Output the (x, y) coordinate of the center of the cell containing the given text.  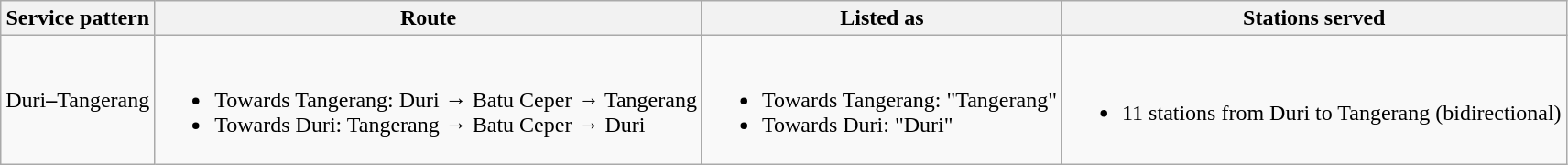
Towards Tangerang: "Tangerang"Towards Duri: "Duri" (881, 100)
Towards Tangerang: Duri → Batu Ceper → TangerangTowards Duri: Tangerang → Batu Ceper → Duri (429, 100)
11 stations from Duri to Tangerang (bidirectional) (1313, 100)
Service pattern (78, 18)
Route (429, 18)
Stations served (1313, 18)
Listed as (881, 18)
Duri–Tangerang (78, 100)
